Output the [X, Y] coordinate of the center of the cell containing the given text.  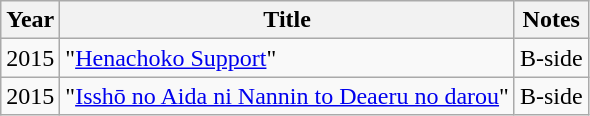
Year [30, 20]
Title [288, 20]
"Henachoko Support" [288, 58]
"Isshō no Aida ni Nannin to Deaeru no darou" [288, 96]
Notes [551, 20]
